Return (x, y) of the center of cell containing provided text 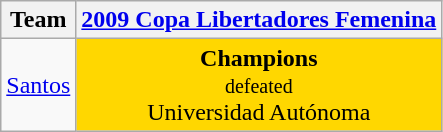
Team (38, 20)
Santos (38, 85)
Championsdefeated Universidad Autónoma (259, 85)
2009 Copa Libertadores Femenina (259, 20)
